Detect which cell encompasses the target text, then output its (X, Y) center coordinate. 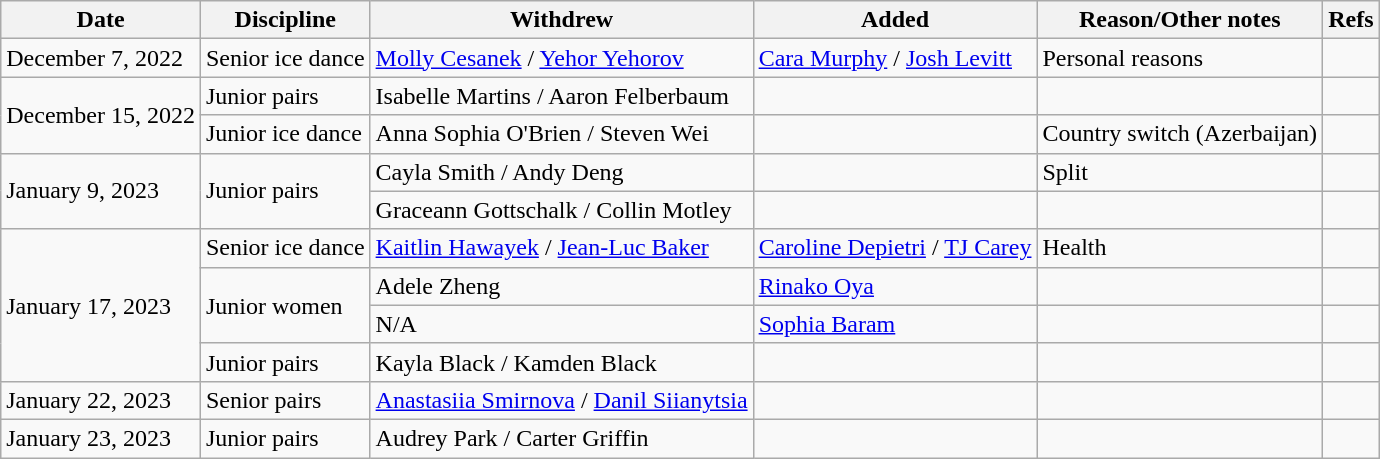
Molly Cesanek / Yehor Yehorov (562, 58)
Refs (1351, 20)
Discipline (285, 20)
Caroline Depietri / TJ Carey (895, 248)
Rinako Oya (895, 286)
Graceann Gottschalk / Collin Motley (562, 210)
Isabelle Martins / Aaron Felberbaum (562, 96)
January 23, 2023 (101, 438)
N/A (562, 324)
Audrey Park / Carter Griffin (562, 438)
December 15, 2022 (101, 115)
Junior women (285, 305)
Kaitlin Hawayek / Jean-Luc Baker (562, 248)
January 9, 2023 (101, 191)
Split (1180, 172)
Senior pairs (285, 400)
Date (101, 20)
Anna Sophia O'Brien / Steven Wei (562, 134)
Cayla Smith / Andy Deng (562, 172)
Adele Zheng (562, 286)
Health (1180, 248)
Kayla Black / Kamden Black (562, 362)
Personal reasons (1180, 58)
Cara Murphy / Josh Levitt (895, 58)
Sophia Baram (895, 324)
Junior ice dance (285, 134)
Added (895, 20)
Withdrew (562, 20)
January 22, 2023 (101, 400)
January 17, 2023 (101, 305)
Reason/Other notes (1180, 20)
December 7, 2022 (101, 58)
Anastasiia Smirnova / Danil Siianytsia (562, 400)
Country switch (Azerbaijan) (1180, 134)
